Return the [x, y] coordinate for the center point of the cell that contains the specified text.  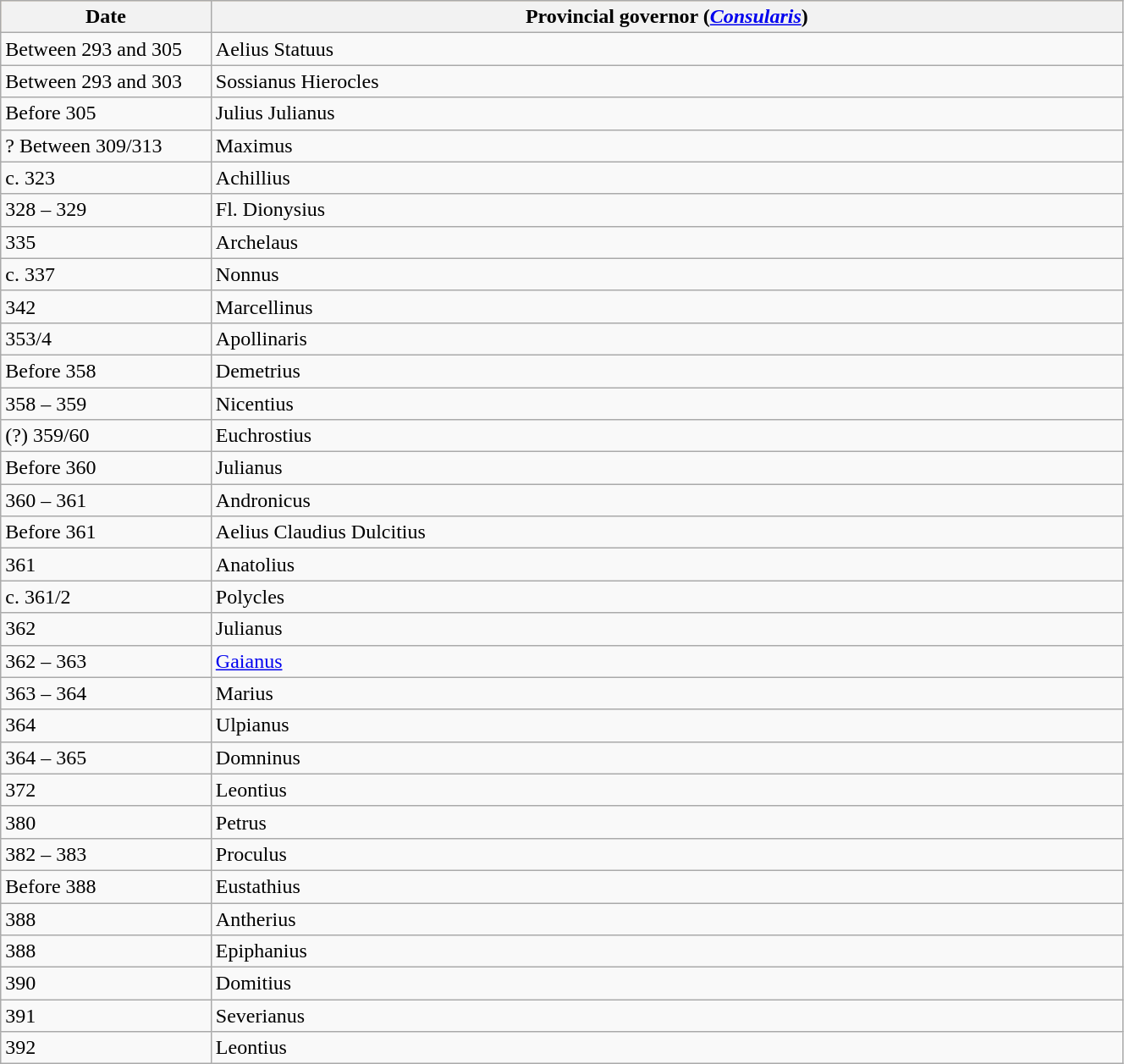
Achillius [667, 178]
Domninus [667, 758]
364 [107, 725]
Before 305 [107, 113]
Marcellinus [667, 306]
Eustathius [667, 886]
Before 388 [107, 886]
Aelius Statuus [667, 49]
342 [107, 306]
Polycles [667, 597]
335 [107, 242]
Apollinaris [667, 339]
372 [107, 790]
Marius [667, 693]
Proculus [667, 854]
c. 337 [107, 274]
364 – 365 [107, 758]
390 [107, 984]
382 – 383 [107, 854]
391 [107, 1016]
? Between 309/313 [107, 146]
Date [107, 17]
Anatolius [667, 565]
Before 361 [107, 532]
Archelaus [667, 242]
Demetrius [667, 371]
Maximus [667, 146]
362 – 363 [107, 661]
Sossianus Hierocles [667, 81]
Fl. Dionysius [667, 210]
Antherius [667, 918]
Petrus [667, 822]
362 [107, 629]
392 [107, 1048]
Aelius Claudius Dulcitius [667, 532]
360 – 361 [107, 500]
353/4 [107, 339]
Domitius [667, 984]
Nicentius [667, 404]
Between 293 and 303 [107, 81]
Provincial governor (Consularis) [667, 17]
328 – 329 [107, 210]
Ulpianus [667, 725]
358 – 359 [107, 404]
363 – 364 [107, 693]
Julius Julianus [667, 113]
361 [107, 565]
Between 293 and 305 [107, 49]
Andronicus [667, 500]
Before 360 [107, 468]
c. 323 [107, 178]
380 [107, 822]
Severianus [667, 1016]
Before 358 [107, 371]
Gaianus [667, 661]
c. 361/2 [107, 597]
Euchrostius [667, 436]
Nonnus [667, 274]
(?) 359/60 [107, 436]
Epiphanius [667, 951]
